Capture the cell that displays the provided text and extract its [x, y] central coordinate. 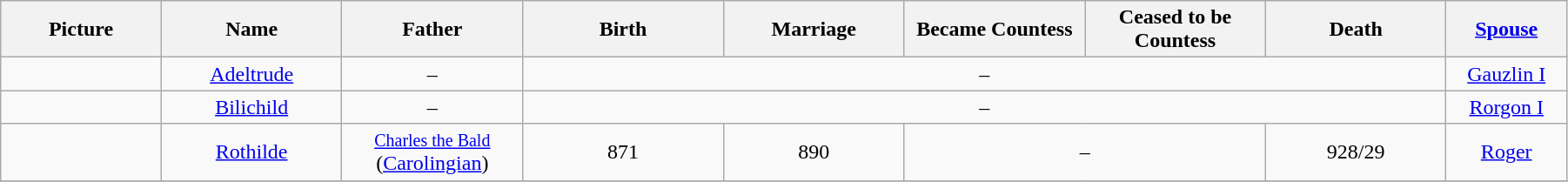
Charles the Bald(Carolingian) [432, 152]
Bilichild [251, 107]
Picture [82, 30]
Rorgon I [1506, 107]
928/29 [1356, 152]
Marriage [814, 30]
Roger [1506, 152]
Birth [623, 30]
Adeltrude [251, 74]
871 [623, 152]
Death [1356, 30]
890 [814, 152]
Name [251, 30]
Father [432, 30]
Spouse [1506, 30]
Ceased to be Countess [1176, 30]
Rothilde [251, 152]
Gauzlin I [1506, 74]
Became Countess [995, 30]
